Return (x, y) of the center of cell containing provided text 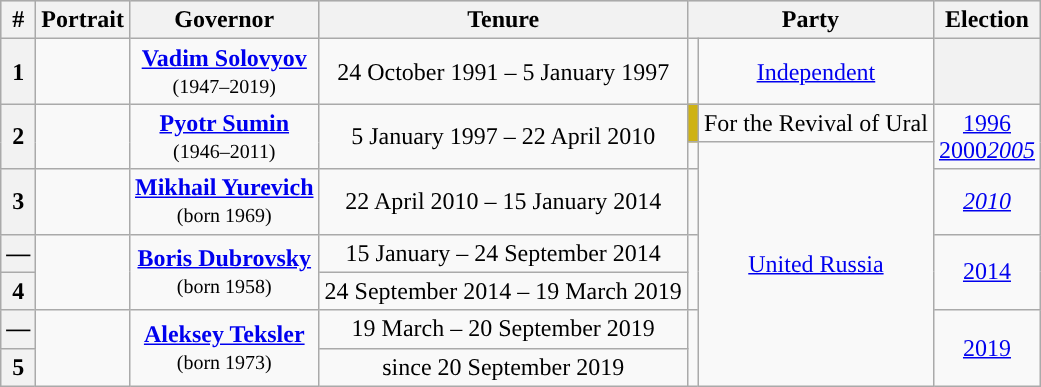
2010 (986, 202)
4 (18, 291)
2014 (986, 272)
Mikhail Yurevich(born 1969) (224, 202)
22 April 2010 – 15 January 2014 (503, 202)
Tenure (503, 20)
2 (18, 136)
Party (810, 20)
15 January – 24 September 2014 (503, 253)
Boris Dubrovsky(born 1958) (224, 272)
199620002005 (986, 136)
19 March – 20 September 2019 (503, 329)
24 October 1991 – 5 January 1997 (503, 72)
Aleksey Teksler(born 1973) (224, 348)
# (18, 20)
Election (986, 20)
Pyotr Sumin(1946–2011) (224, 136)
2019 (986, 348)
since 20 September 2019 (503, 367)
1 (18, 72)
Portrait (83, 20)
Governor (224, 20)
For the Revival of Ural (816, 123)
Vadim Solovyov(1947–2019) (224, 72)
United Russia (816, 264)
24 September 2014 – 19 March 2019 (503, 291)
Independent (816, 72)
3 (18, 202)
5 (18, 367)
5 January 1997 – 22 April 2010 (503, 136)
